Provide the [X, Y] coordinate of the cell's center where the given text is located.  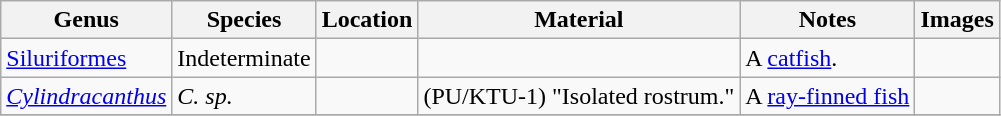
Notes [828, 20]
Location [367, 20]
Indeterminate [244, 58]
Siluriformes [86, 58]
Material [579, 20]
C. sp. [244, 96]
Genus [86, 20]
(PU/KTU-1) "Isolated rostrum." [579, 96]
Cylindracanthus [86, 96]
Species [244, 20]
A ray-finned fish [828, 96]
Images [957, 20]
A catfish. [828, 58]
